From the cell containing the given text, extract its center point as [x, y] coordinate. 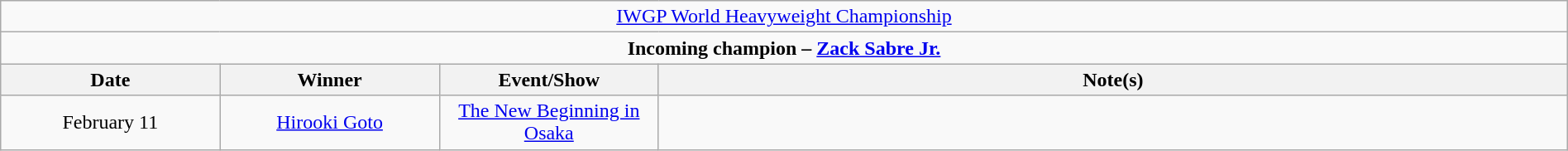
Winner [329, 80]
Event/Show [549, 80]
The New Beginning in Osaka [549, 123]
Hirooki Goto [329, 123]
Incoming champion – Zack Sabre Jr. [784, 48]
IWGP World Heavyweight Championship [784, 17]
February 11 [111, 123]
Note(s) [1113, 80]
Date [111, 80]
